From the cell containing the given text, extract its center point as [X, Y] coordinate. 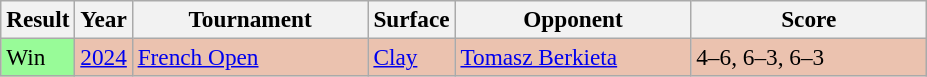
French Open [250, 57]
Year [104, 19]
4–6, 6–3, 6–3 [809, 57]
Surface [412, 19]
Tomasz Berkieta [573, 57]
2024 [104, 57]
Opponent [573, 19]
Result [38, 19]
Win [38, 57]
Tournament [250, 19]
Clay [412, 57]
Score [809, 19]
